Return [x, y] of the center of cell containing provided text 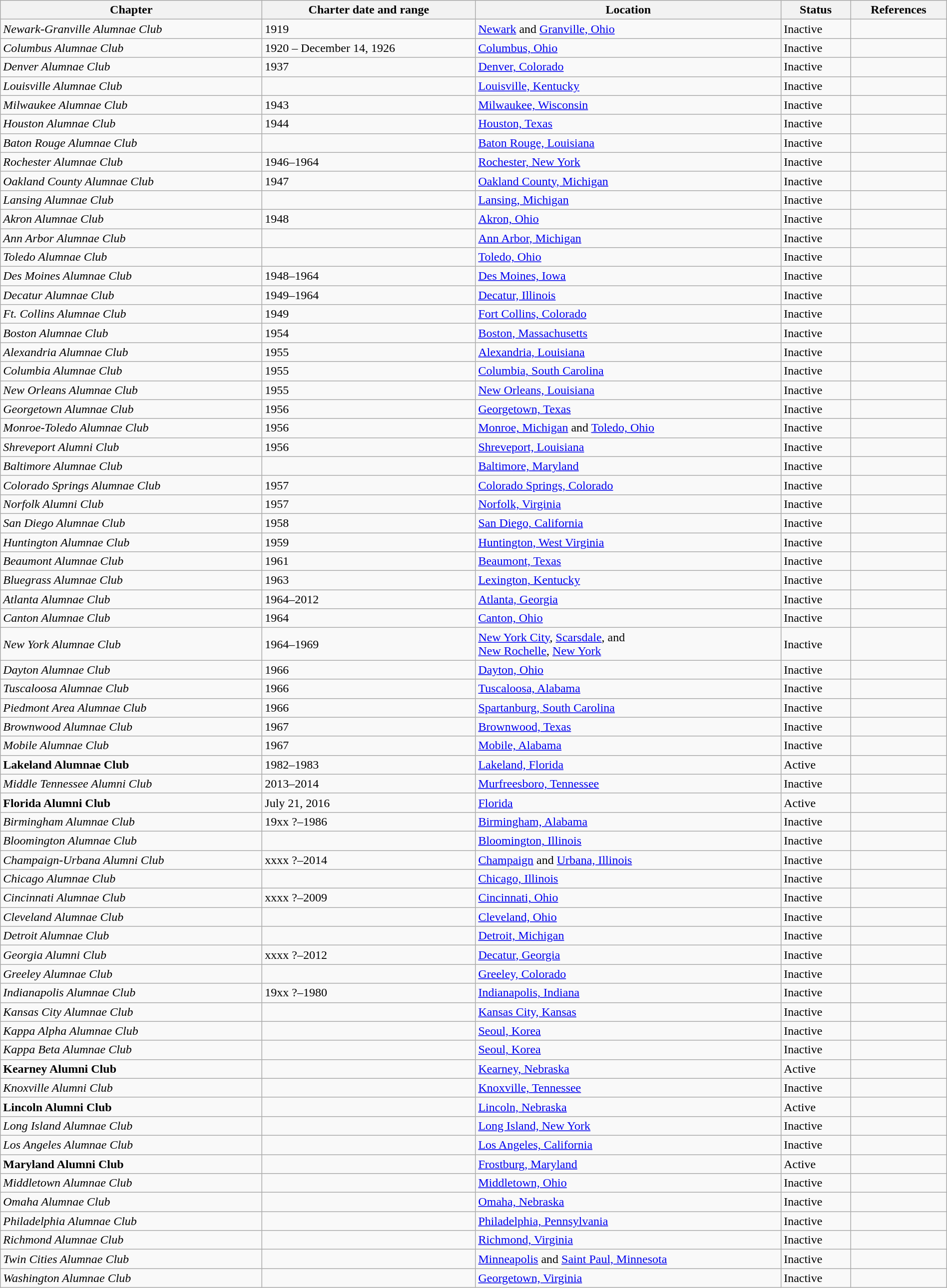
Cleveland, Ohio [628, 917]
Lincoln, Nebraska [628, 1107]
Knoxville, Tennessee [628, 1088]
1920 – December 14, 1926 [369, 48]
2013–2014 [369, 784]
Cleveland Alumnae Club [131, 917]
Decatur Alumnae Club [131, 295]
Baltimore Alumnae Club [131, 466]
1954 [369, 333]
Kappa Beta Alumnae Club [131, 1050]
Georgia Alumni Club [131, 955]
Rochester, New York [628, 162]
xxxx ?–2012 [369, 955]
Toledo, Ohio [628, 257]
Boston Alumnae Club [131, 333]
1948–1964 [369, 276]
Charter date and range [369, 10]
Oakland County Alumnae Club [131, 181]
Louisville Alumnae Club [131, 86]
Boston, Massachusetts [628, 333]
Philadelphia Alumnae Club [131, 1221]
Middletown Alumnae Club [131, 1183]
Indianapolis Alumnae Club [131, 993]
1964–1969 [369, 644]
Omaha, Nebraska [628, 1202]
Champaign and Urbana, Illinois [628, 859]
Lincoln Alumni Club [131, 1107]
Indianapolis, Indiana [628, 993]
July 21, 2016 [369, 803]
xxxx ?–2014 [369, 859]
Bloomington Alumnae Club [131, 841]
New York Alumnae Club [131, 644]
1961 [369, 561]
1947 [369, 181]
Baton Rouge, Louisiana [628, 143]
Columbia, South Carolina [628, 371]
Decatur, Georgia [628, 955]
Frostburg, Maryland [628, 1164]
Denver Alumnae Club [131, 67]
Detroit, Michigan [628, 936]
Columbia Alumnae Club [131, 371]
Bluegrass Alumnae Club [131, 580]
Atlanta Alumnae Club [131, 599]
Monroe, Michigan and Toledo, Ohio [628, 428]
Florida [628, 803]
1964–2012 [369, 599]
Middle Tennessee Alumni Club [131, 784]
Houston Alumnae Club [131, 124]
Piedmont Area Alumnae Club [131, 708]
Shreveport, Louisiana [628, 447]
Huntington Alumnae Club [131, 542]
Detroit Alumnae Club [131, 936]
1919 [369, 29]
Richmond, Virginia [628, 1240]
Oakland County, Michigan [628, 181]
Denver, Colorado [628, 67]
Norfolk Alumni Club [131, 504]
Philadelphia, Pennsylvania [628, 1221]
Long Island Alumnae Club [131, 1126]
Washington Alumnae Club [131, 1278]
Kappa Alpha Alumnae Club [131, 1031]
19xx ?–1980 [369, 993]
Middletown, Ohio [628, 1183]
xxxx ?–2009 [369, 898]
Tuscaloosa, Alabama [628, 689]
Kansas City, Kansas [628, 1012]
Colorado Springs Alumnae Club [131, 485]
Des Moines Alumnae Club [131, 276]
Mobile Alumnae Club [131, 746]
Chapter [131, 10]
Twin Cities Alumnae Club [131, 1259]
Milwaukee Alumnae Club [131, 105]
Newark and Granville, Ohio [628, 29]
Knoxville Alumni Club [131, 1088]
Monroe-Toledo Alumnae Club [131, 428]
Champaign-Urbana Alumni Club [131, 859]
San Diego, California [628, 523]
Ft. Collins Alumnae Club [131, 314]
Kansas City Alumnae Club [131, 1012]
Newark-Granville Alumnae Club [131, 29]
Baltimore, Maryland [628, 466]
New Orleans Alumnae Club [131, 390]
Baton Rouge Alumnae Club [131, 143]
Murfreesboro, Tennessee [628, 784]
Georgetown Alumnae Club [131, 409]
Status [816, 10]
Alexandria, Louisiana [628, 352]
Spartanburg, South Carolina [628, 708]
Beaumont Alumnae Club [131, 561]
1949–1964 [369, 295]
Fort Collins, Colorado [628, 314]
1944 [369, 124]
1964 [369, 618]
Beaumont, Texas [628, 561]
Lexington, Kentucky [628, 580]
San Diego Alumnae Club [131, 523]
Richmond Alumnae Club [131, 1240]
Tuscaloosa Alumnae Club [131, 689]
Louisville, Kentucky [628, 86]
Colorado Springs, Colorado [628, 485]
Cincinnati Alumnae Club [131, 898]
1982–1983 [369, 765]
19xx ?–1986 [369, 822]
Los Angeles, California [628, 1145]
Bloomington, Illinois [628, 841]
Akron Alumnae Club [131, 219]
Columbus Alumnae Club [131, 48]
Maryland Alumni Club [131, 1164]
Brownwood, Texas [628, 727]
Akron, Ohio [628, 219]
Birmingham, Alabama [628, 822]
1943 [369, 105]
Dayton Alumnae Club [131, 670]
New Orleans, Louisiana [628, 390]
Greeley Alumnae Club [131, 974]
Location [628, 10]
Mobile, Alabama [628, 746]
Atlanta, Georgia [628, 599]
Chicago, Illinois [628, 879]
Norfolk, Virginia [628, 504]
Decatur, Illinois [628, 295]
Canton Alumnae Club [131, 618]
Des Moines, Iowa [628, 276]
References [899, 10]
Ann Arbor Alumnae Club [131, 238]
Georgetown, Texas [628, 409]
Columbus, Ohio [628, 48]
1959 [369, 542]
Minneapolis and Saint Paul, Minnesota [628, 1259]
Canton, Ohio [628, 618]
Milwaukee, Wisconsin [628, 105]
New York City, Scarsdale, andNew Rochelle, New York [628, 644]
Shreveport Alumni Club [131, 447]
Georgetown, Virginia [628, 1278]
Lansing Alumnae Club [131, 200]
Cincinnati, Ohio [628, 898]
1949 [369, 314]
Lakeland, Florida [628, 765]
Alexandria Alumnae Club [131, 352]
Lansing, Michigan [628, 200]
Brownwood Alumnae Club [131, 727]
Rochester Alumnae Club [131, 162]
Dayton, Ohio [628, 670]
Lakeland Alumnae Club [131, 765]
Kearney, Nebraska [628, 1069]
Omaha Alumnae Club [131, 1202]
1963 [369, 580]
Ann Arbor, Michigan [628, 238]
Huntington, West Virginia [628, 542]
Los Angeles Alumnae Club [131, 1145]
Toledo Alumnae Club [131, 257]
1937 [369, 67]
Kearney Alumni Club [131, 1069]
Chicago Alumnae Club [131, 879]
Greeley, Colorado [628, 974]
Long Island, New York [628, 1126]
Houston, Texas [628, 124]
1946–1964 [369, 162]
1958 [369, 523]
Birmingham Alumnae Club [131, 822]
1948 [369, 219]
Florida Alumni Club [131, 803]
